Search for the cell housing the specified text and yield its (X, Y) center coordinate. 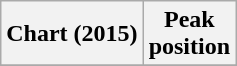
Chart (2015) (72, 34)
Peakposition (189, 34)
